Return the (X, Y) coordinate for the center point of the cell that contains the specified text.  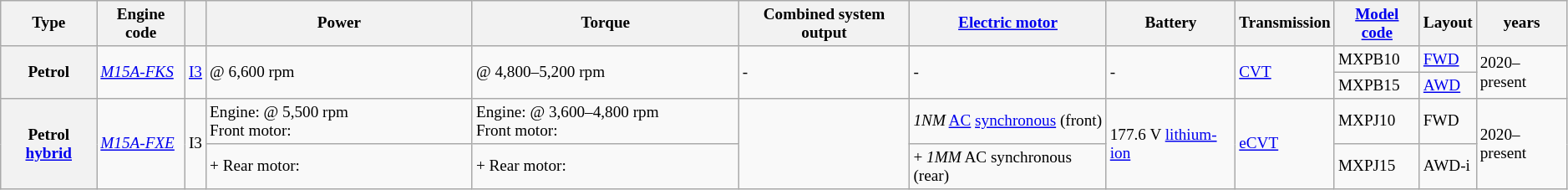
Petrol hybrid (48, 144)
MXPB10 (1377, 59)
MXPB15 (1377, 85)
Combined system output (824, 23)
AWD-i (1448, 167)
eCVT (1285, 144)
Engine: @ 5,500 rpmFront motor: (339, 121)
Torque (605, 23)
Type (48, 23)
Battery (1171, 23)
Transmission (1285, 23)
M15A-FXE (141, 144)
MXPJ15 (1377, 167)
years (1522, 23)
M15A-FKS (141, 72)
AWD (1448, 85)
Electric motor (1007, 23)
Engine code (141, 23)
MXPJ10 (1377, 121)
CVT (1285, 72)
1NM AC synchronous (front) (1007, 121)
@ 4,800–5,200 rpm (605, 72)
Power (339, 23)
177.6 V lithium-ion (1171, 144)
+ 1MM AC synchronous (rear) (1007, 167)
Petrol (48, 72)
Model code (1377, 23)
@ 6,600 rpm (339, 72)
Engine: @ 3,600–4,800 rpmFront motor: (605, 121)
Layout (1448, 23)
